Scan for the cell matching the given text and deliver its [x, y] coordinate at center. 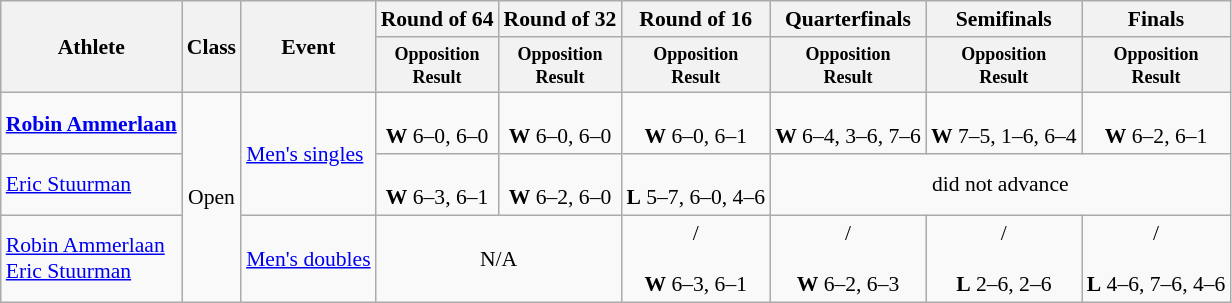
/ W 6–2, 6–3 [848, 258]
W 7–5, 1–6, 6–4 [1004, 124]
Eric Stuurman [92, 184]
Event [308, 47]
Semifinals [1004, 19]
/ L 2–6, 2–6 [1004, 258]
Round of 16 [696, 19]
Round of 64 [438, 19]
L 5–7, 6–0, 4–6 [696, 184]
/ L 4–6, 7–6, 4–6 [1156, 258]
did not advance [1000, 184]
N/A [499, 258]
W 6–4, 3–6, 7–6 [848, 124]
Finals [1156, 19]
Round of 32 [560, 19]
Men's doubles [308, 258]
W 6–3, 6–1 [438, 184]
Robin Ammerlaan [92, 124]
Athlete [92, 47]
Quarterfinals [848, 19]
Robin Ammerlaan Eric Stuurman [92, 258]
Open [212, 198]
W 6–2, 6–0 [560, 184]
Class [212, 47]
W 6–0, 6–1 [696, 124]
/ W 6–3, 6–1 [696, 258]
W 6–2, 6–1 [1156, 124]
Men's singles [308, 154]
